Identify which cell holds the provided text, then report its [x, y] central coordinate. 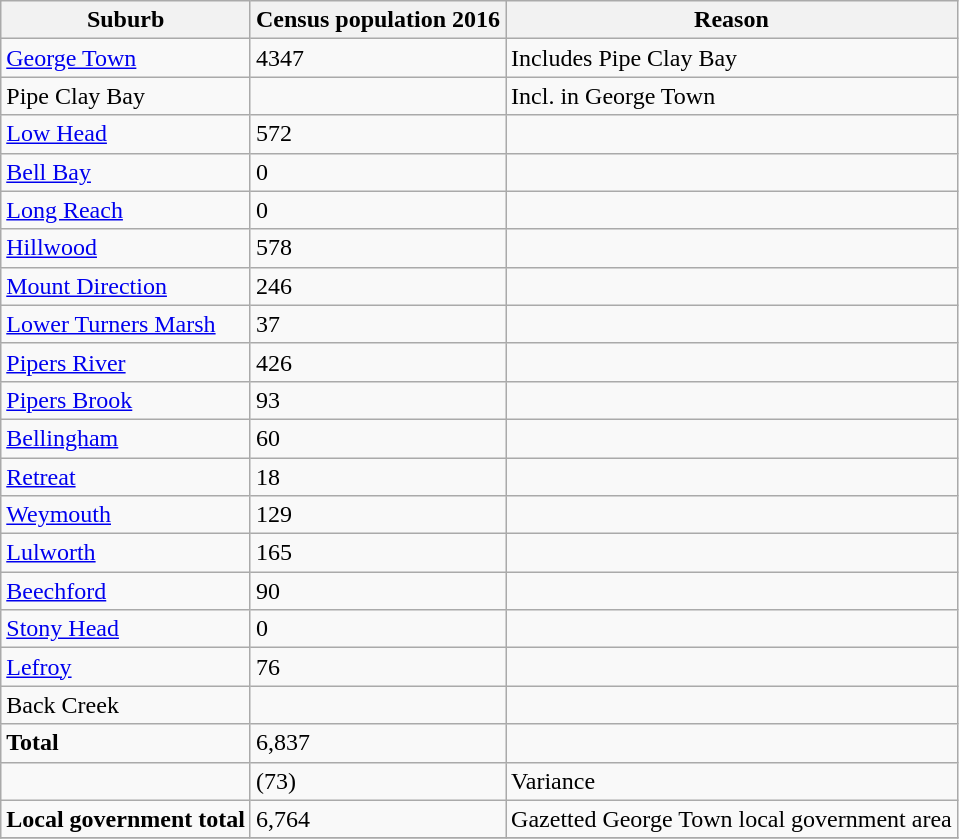
Variance [732, 781]
Gazetted George Town local government area [732, 819]
George Town [126, 58]
572 [378, 134]
Retreat [126, 477]
Back Creek [126, 705]
Lulworth [126, 553]
Hillwood [126, 248]
Bell Bay [126, 172]
Mount Direction [126, 286]
Local government total [126, 819]
Weymouth [126, 515]
578 [378, 248]
Stony Head [126, 629]
Pipers Brook [126, 400]
76 [378, 667]
90 [378, 591]
93 [378, 400]
6,764 [378, 819]
Low Head [126, 134]
165 [378, 553]
Long Reach [126, 210]
Total [126, 743]
(73) [378, 781]
129 [378, 515]
Bellingham [126, 438]
426 [378, 362]
Beechford [126, 591]
Pipe Clay Bay [126, 96]
Suburb [126, 20]
Lower Turners Marsh [126, 324]
Lefroy [126, 667]
Incl. in George Town [732, 96]
Pipers River [126, 362]
246 [378, 286]
18 [378, 477]
Reason [732, 20]
4347 [378, 58]
60 [378, 438]
Includes Pipe Clay Bay [732, 58]
6,837 [378, 743]
Census population 2016 [378, 20]
37 [378, 324]
